Return the (X, Y) coordinate for the center point of the cell that contains the specified text.  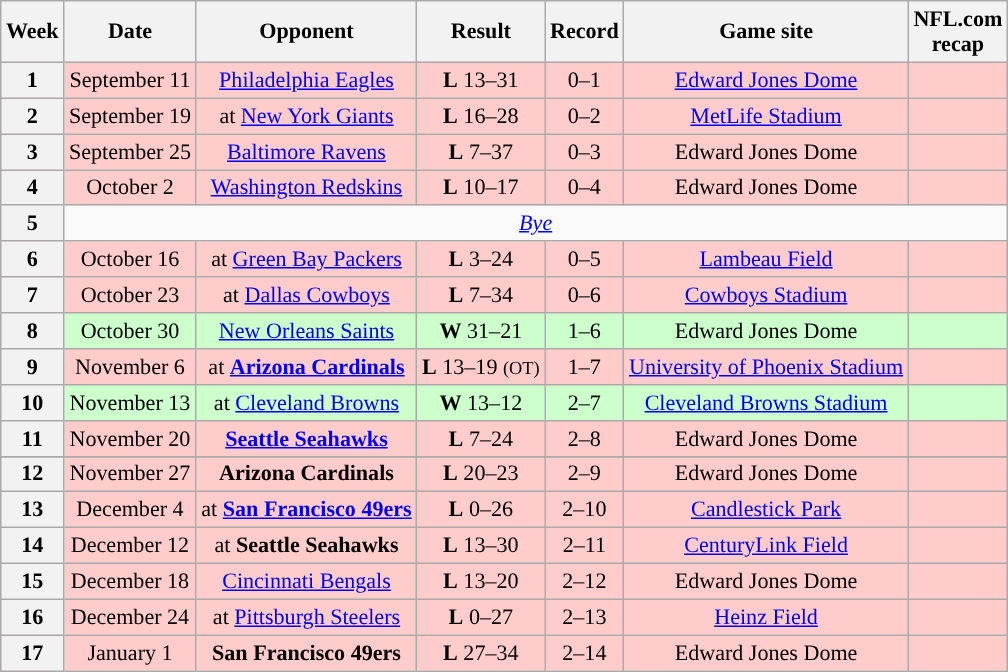
L 13–30 (481, 545)
Week (32, 30)
Philadelphia Eagles (306, 80)
W 13–12 (481, 402)
Lambeau Field (766, 259)
Record (584, 30)
Baltimore Ravens (306, 151)
5 (32, 223)
Result (481, 30)
Cincinnati Bengals (306, 581)
0–6 (584, 295)
W 31–21 (481, 330)
Bye (536, 223)
Seattle Seahawks (306, 438)
17 (32, 653)
L 10–17 (481, 187)
November 27 (130, 474)
at Dallas Cowboys (306, 295)
November 13 (130, 402)
L 13–20 (481, 581)
L 16–28 (481, 116)
January 1 (130, 653)
October 2 (130, 187)
at New York Giants (306, 116)
2–11 (584, 545)
0–3 (584, 151)
MetLife Stadium (766, 116)
October 30 (130, 330)
September 25 (130, 151)
7 (32, 295)
December 4 (130, 510)
2–13 (584, 617)
4 (32, 187)
at Arizona Cardinals (306, 366)
1 (32, 80)
6 (32, 259)
9 (32, 366)
NFL.comrecap (958, 30)
Washington Redskins (306, 187)
October 16 (130, 259)
L 7–37 (481, 151)
L 0–27 (481, 617)
Date (130, 30)
8 (32, 330)
October 23 (130, 295)
1–6 (584, 330)
L 3–24 (481, 259)
2–8 (584, 438)
14 (32, 545)
Cleveland Browns Stadium (766, 402)
Arizona Cardinals (306, 474)
at Green Bay Packers (306, 259)
Game site (766, 30)
L 7–34 (481, 295)
0–1 (584, 80)
September 11 (130, 80)
2–10 (584, 510)
2–12 (584, 581)
November 6 (130, 366)
L 0–26 (481, 510)
16 (32, 617)
December 18 (130, 581)
at Pittsburgh Steelers (306, 617)
September 19 (130, 116)
0–2 (584, 116)
L 20–23 (481, 474)
at San Francisco 49ers (306, 510)
12 (32, 474)
at Cleveland Browns (306, 402)
0–4 (584, 187)
10 (32, 402)
CenturyLink Field (766, 545)
2 (32, 116)
San Francisco 49ers (306, 653)
December 24 (130, 617)
11 (32, 438)
Heinz Field (766, 617)
2–9 (584, 474)
L 27–34 (481, 653)
December 12 (130, 545)
13 (32, 510)
2–7 (584, 402)
2–14 (584, 653)
at Seattle Seahawks (306, 545)
15 (32, 581)
University of Phoenix Stadium (766, 366)
0–5 (584, 259)
Candlestick Park (766, 510)
1–7 (584, 366)
L 7–24 (481, 438)
Cowboys Stadium (766, 295)
November 20 (130, 438)
3 (32, 151)
New Orleans Saints (306, 330)
L 13–19 (OT) (481, 366)
L 13–31 (481, 80)
Opponent (306, 30)
